Locate the cell with the specified text and output its (x, y) center coordinate. 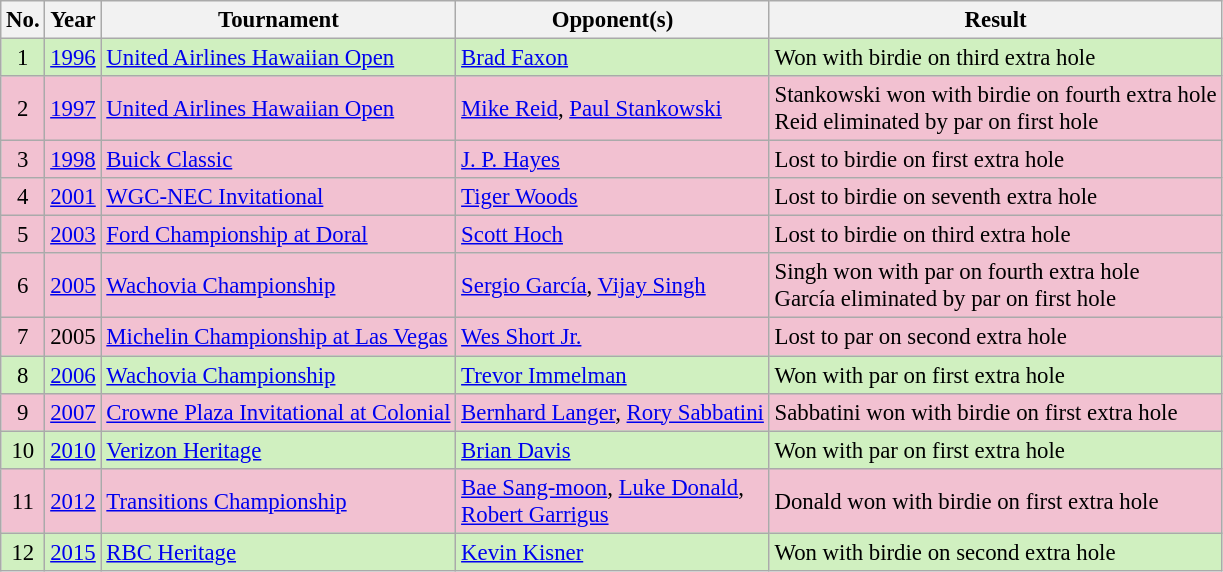
Lost to par on second extra hole (996, 337)
Verizon Heritage (278, 450)
Tiger Woods (612, 197)
5 (23, 235)
Donald won with birdie on first extra hole (996, 500)
J. P. Hayes (612, 160)
Buick Classic (278, 160)
12 (23, 552)
Trevor Immelman (612, 375)
Result (996, 20)
1997 (73, 108)
Lost to birdie on third extra hole (996, 235)
Michelin Championship at Las Vegas (278, 337)
Tournament (278, 20)
Ford Championship at Doral (278, 235)
2003 (73, 235)
2006 (73, 375)
RBC Heritage (278, 552)
2015 (73, 552)
Opponent(s) (612, 20)
8 (23, 375)
Crowne Plaza Invitational at Colonial (278, 412)
Transitions Championship (278, 500)
2010 (73, 450)
No. (23, 20)
Brad Faxon (612, 58)
Kevin Kisner (612, 552)
Sergio García, Vijay Singh (612, 286)
Lost to birdie on seventh extra hole (996, 197)
Bernhard Langer, Rory Sabbatini (612, 412)
Won with birdie on second extra hole (996, 552)
Sabbatini won with birdie on first extra hole (996, 412)
Lost to birdie on first extra hole (996, 160)
Scott Hoch (612, 235)
Singh won with par on fourth extra holeGarcía eliminated by par on first hole (996, 286)
10 (23, 450)
1996 (73, 58)
6 (23, 286)
WGC-NEC Invitational (278, 197)
3 (23, 160)
7 (23, 337)
2007 (73, 412)
Won with birdie on third extra hole (996, 58)
Brian Davis (612, 450)
4 (23, 197)
9 (23, 412)
2 (23, 108)
Mike Reid, Paul Stankowski (612, 108)
2001 (73, 197)
Bae Sang-moon, Luke Donald, Robert Garrigus (612, 500)
1998 (73, 160)
Wes Short Jr. (612, 337)
Year (73, 20)
1 (23, 58)
Stankowski won with birdie on fourth extra holeReid eliminated by par on first hole (996, 108)
11 (23, 500)
2012 (73, 500)
